Detect which cell encompasses the target text, then output its (x, y) center coordinate. 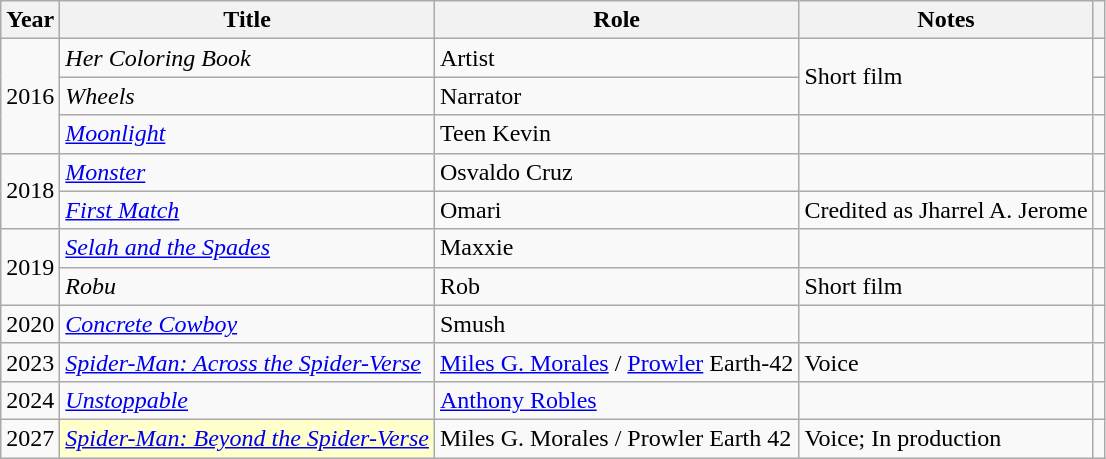
Robu (248, 286)
Spider-Man: Across the Spider-Verse (248, 362)
Year (30, 20)
Narrator (616, 96)
Spider-Man: Beyond the Spider-Verse (248, 438)
Concrete Cowboy (248, 324)
Voice (946, 362)
Selah and the Spades (248, 248)
Miles G. Morales / Prowler Earth 42 (616, 438)
Smush (616, 324)
Rob (616, 286)
2018 (30, 191)
First Match (248, 210)
Moonlight (248, 134)
Notes (946, 20)
2019 (30, 267)
2027 (30, 438)
Credited as Jharrel A. Jerome (946, 210)
Title (248, 20)
2024 (30, 400)
Osvaldo Cruz (616, 172)
2023 (30, 362)
Teen Kevin (616, 134)
Wheels (248, 96)
Maxxie (616, 248)
Her Coloring Book (248, 58)
Monster (248, 172)
Omari (616, 210)
2020 (30, 324)
Role (616, 20)
Anthony Robles (616, 400)
Unstoppable (248, 400)
2016 (30, 96)
Artist (616, 58)
Miles G. Morales / Prowler Earth-42 (616, 362)
Voice; In production (946, 438)
